Find where the given text appears and provide that cell's center as [X, Y] coordinate. 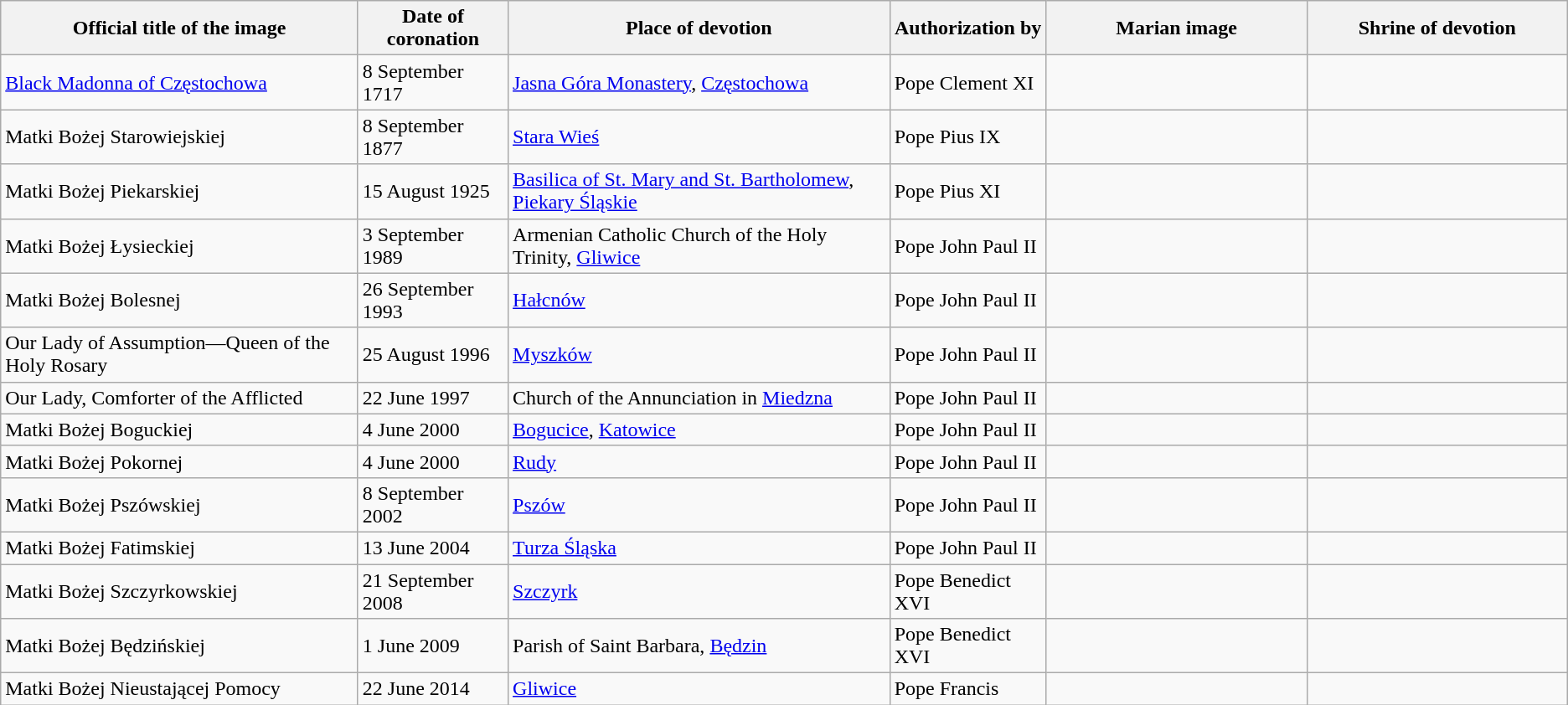
Matki Bożej Będzińskiej [179, 646]
22 June 1997 [432, 398]
26 September 1993 [432, 300]
13 June 2004 [432, 548]
Pope Clement XI [968, 82]
Matki Bożej Bolesnej [179, 300]
Rudy [699, 461]
Matki Bożej Pokornej [179, 461]
Myszków [699, 355]
Szczyrk [699, 591]
15 August 1925 [432, 191]
Stara Wieś [699, 137]
22 June 2014 [432, 689]
Hałcnów [699, 300]
Authorization by [968, 28]
Jasna Góra Monastery, Częstochowa [699, 82]
Matki Bożej Szczyrkowskiej [179, 591]
Basilica of St. Mary and St. Bartholomew, Piekary Śląskie [699, 191]
8 September 1717 [432, 82]
Shrine of devotion [1437, 28]
Matki Bożej Pszówskiej [179, 504]
Place of devotion [699, 28]
Pope Francis [968, 689]
Turza Śląska [699, 548]
Matki Bożej Łysieckiej [179, 246]
Black Madonna of Częstochowa [179, 82]
Pszów [699, 504]
1 June 2009 [432, 646]
Bogucice, Katowice [699, 430]
Matki Bożej Piekarskiej [179, 191]
Date of coronation [432, 28]
8 September 2002 [432, 504]
21 September 2008 [432, 591]
Matki Bożej Nieustającej Pomocy [179, 689]
Our Lady, Comforter of the Afflicted [179, 398]
Armenian Catholic Church of the Holy Trinity, Gliwice [699, 246]
3 September 1989 [432, 246]
Church of the Annunciation in Miedzna [699, 398]
8 September 1877 [432, 137]
Marian image [1176, 28]
Pope Pius XI [968, 191]
Pope Pius IX [968, 137]
Matki Bożej Starowiejskiej [179, 137]
Matki Bożej Boguckiej [179, 430]
Official title of the image [179, 28]
25 August 1996 [432, 355]
Parish of Saint Barbara, Będzin [699, 646]
Gliwice [699, 689]
Matki Bożej Fatimskiej [179, 548]
Our Lady of Assumption—Queen of the Holy Rosary [179, 355]
